Identify which cell holds the provided text, then report its [X, Y] central coordinate. 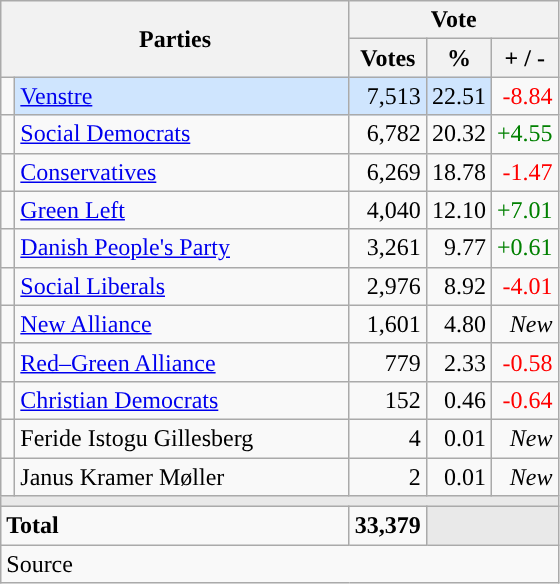
12.10 [458, 210]
7,513 [388, 96]
Green Left [182, 210]
Source [280, 564]
-0.64 [524, 400]
22.51 [458, 96]
Feride Istogu Gillesberg [182, 438]
Parties [176, 39]
-1.47 [524, 172]
8.92 [458, 286]
18.78 [458, 172]
Social Liberals [182, 286]
779 [388, 362]
Janus Kramer Møller [182, 477]
Social Democrats [182, 134]
1,601 [388, 324]
+7.01 [524, 210]
-4.01 [524, 286]
4 [388, 438]
0.46 [458, 400]
Christian Democrats [182, 400]
6,782 [388, 134]
9.77 [458, 248]
+4.55 [524, 134]
2.33 [458, 362]
+ / - [524, 58]
20.32 [458, 134]
4.80 [458, 324]
Venstre [182, 96]
152 [388, 400]
Red–Green Alliance [182, 362]
% [458, 58]
3,261 [388, 248]
Conservatives [182, 172]
Vote [454, 20]
+0.61 [524, 248]
Danish People's Party [182, 248]
2,976 [388, 286]
-8.84 [524, 96]
Votes [388, 58]
6,269 [388, 172]
4,040 [388, 210]
33,379 [388, 526]
2 [388, 477]
-0.58 [524, 362]
Total [176, 526]
New Alliance [182, 324]
